Determine the (X, Y) coordinate at the center of the cell enclosing the given text.  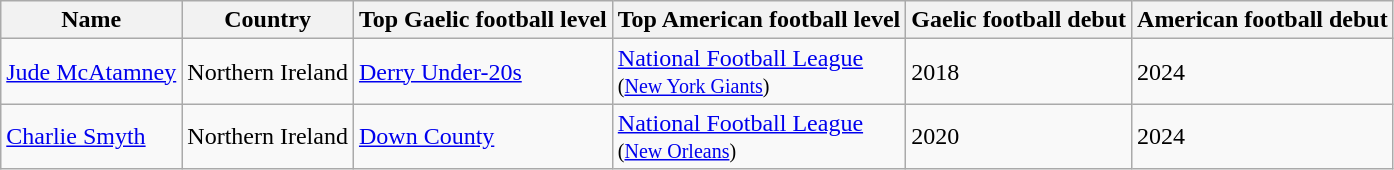
National Football League(New York Giants) (759, 72)
Top American football level (759, 20)
Down County (482, 136)
Gaelic football debut (1019, 20)
Charlie Smyth (92, 136)
National Football League(New Orleans) (759, 136)
Top Gaelic football level (482, 20)
Jude McAtamney (92, 72)
Name (92, 20)
2018 (1019, 72)
American football debut (1263, 20)
Derry Under-20s (482, 72)
2020 (1019, 136)
Country (268, 20)
